Output the (x, y) coordinate of the center of the cell containing the given text.  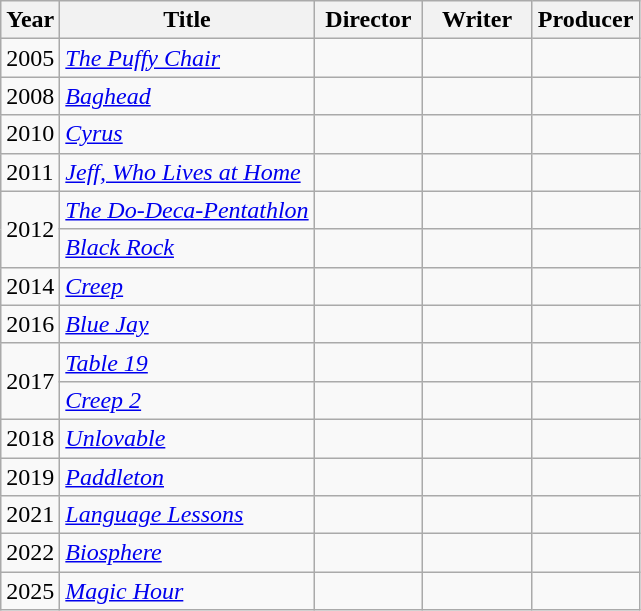
2025 (30, 591)
Creep (187, 286)
2016 (30, 324)
Biosphere (187, 553)
Baghead (187, 96)
Creep 2 (187, 400)
Title (187, 20)
Magic Hour (187, 591)
Blue Jay (187, 324)
The Do-Deca-Pentathlon (187, 210)
Producer (586, 20)
2022 (30, 553)
Year (30, 20)
Jeff, Who Lives at Home (187, 172)
2010 (30, 134)
Black Rock (187, 248)
Writer (478, 20)
2008 (30, 96)
2021 (30, 515)
2018 (30, 438)
Cyrus (187, 134)
Unlovable (187, 438)
Director (368, 20)
2014 (30, 286)
Language Lessons (187, 515)
2012 (30, 229)
2011 (30, 172)
2019 (30, 477)
2005 (30, 58)
The Puffy Chair (187, 58)
Paddleton (187, 477)
2017 (30, 381)
Table 19 (187, 362)
